Capture the cell that displays the provided text and extract its [x, y] central coordinate. 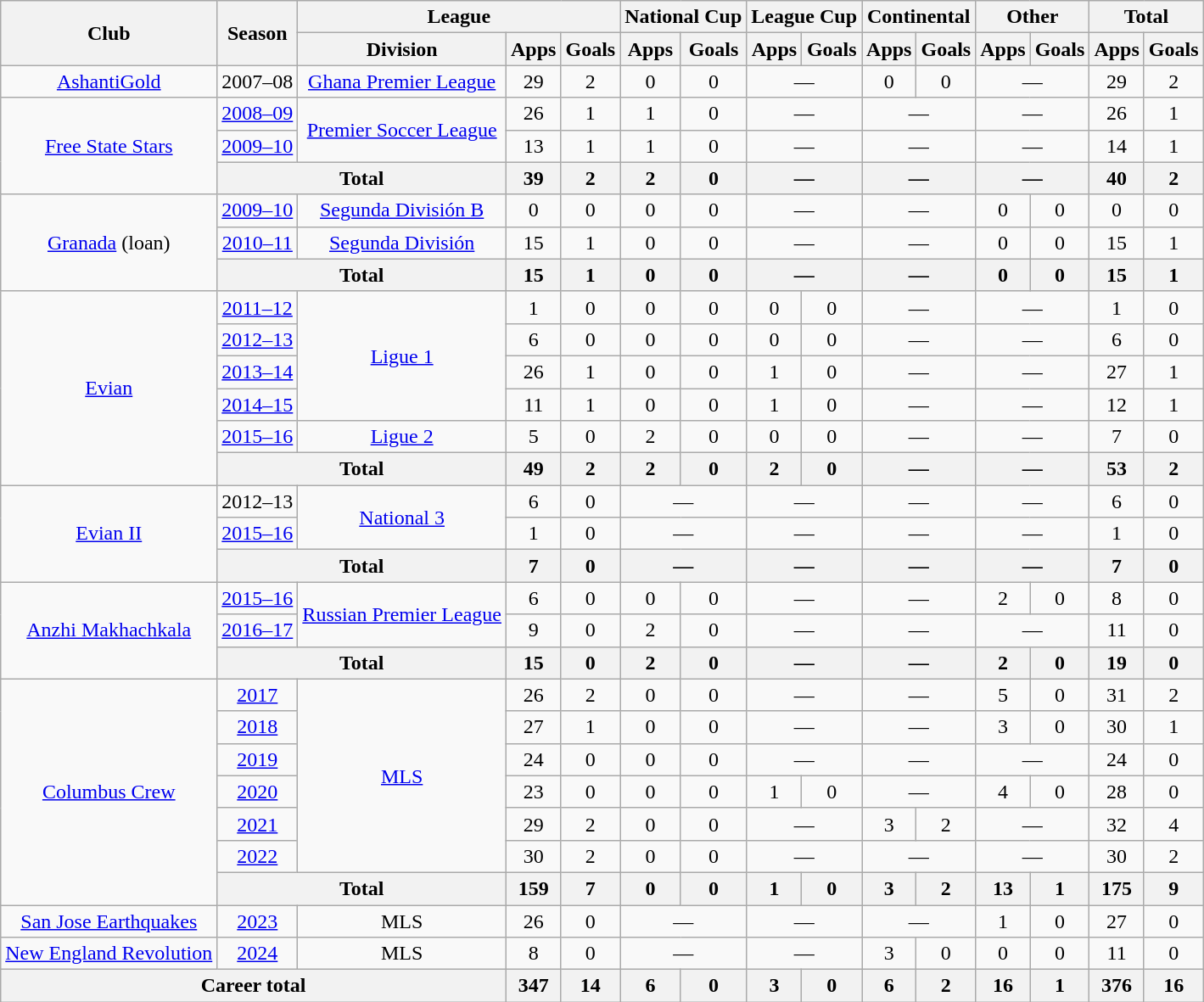
39 [534, 178]
Ligue 1 [402, 355]
175 [1117, 888]
Anzhi Makhachkala [109, 630]
2013–14 [258, 372]
Segunda División [402, 243]
2020 [258, 792]
Evian II [109, 534]
31 [1117, 695]
12 [1117, 405]
Segunda División B [402, 210]
2011–12 [258, 307]
Ghana Premier League [402, 81]
2017 [258, 695]
San Jose Earthquakes [109, 921]
Columbus Crew [109, 792]
2010–11 [258, 243]
2007–08 [258, 81]
40 [1117, 178]
2008–09 [258, 114]
2021 [258, 824]
Evian [109, 388]
32 [1117, 824]
National 3 [402, 518]
League [459, 17]
Russian Premier League [402, 614]
Season [258, 33]
28 [1117, 792]
2014–15 [258, 405]
376 [1117, 986]
Division [402, 49]
Continental [919, 17]
2022 [258, 856]
Club [109, 33]
2024 [258, 954]
347 [534, 986]
2018 [258, 727]
Career total [254, 986]
2019 [258, 759]
Other [1033, 17]
New England Revolution [109, 954]
53 [1117, 469]
AshantiGold [109, 81]
Ligue 2 [402, 437]
Premier Soccer League [402, 130]
Free State Stars [109, 146]
Granada (loan) [109, 243]
2023 [258, 921]
National Cup [684, 17]
159 [534, 888]
23 [534, 792]
49 [534, 469]
League Cup [804, 17]
19 [1117, 663]
2016–17 [258, 630]
